Search for the cell housing the specified text and yield its (X, Y) center coordinate. 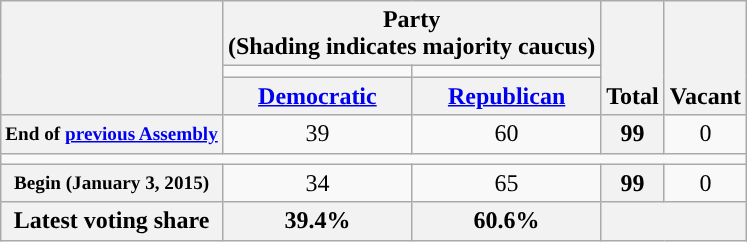
60 (506, 134)
Begin (January 3, 2015) (112, 183)
39.4% (317, 221)
Latest voting share (112, 221)
65 (506, 183)
39 (317, 134)
Total (633, 58)
34 (317, 183)
60.6% (506, 221)
Vacant (705, 58)
Republican (506, 96)
Democratic (317, 96)
End of previous Assembly (112, 134)
Party (Shading indicates majority caucus) (411, 34)
